Search for the cell housing the specified text and yield its (x, y) center coordinate. 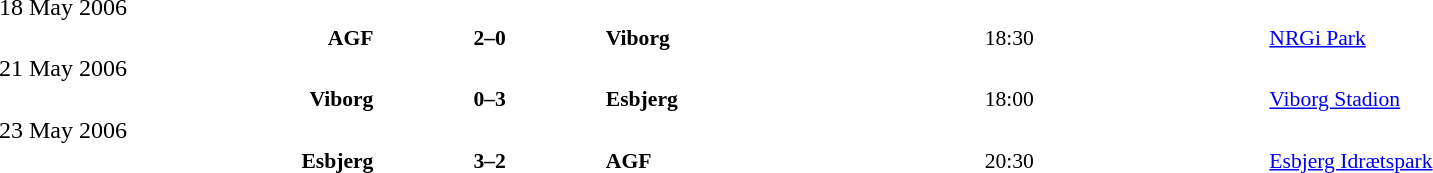
0–3 (489, 99)
Viborg (792, 38)
Esbjerg (792, 99)
18:00 (1124, 99)
2–0 (489, 38)
18:30 (1124, 38)
